Pinpoint the cell where the given text exists, returning its (X, Y) midpoint coordinate. 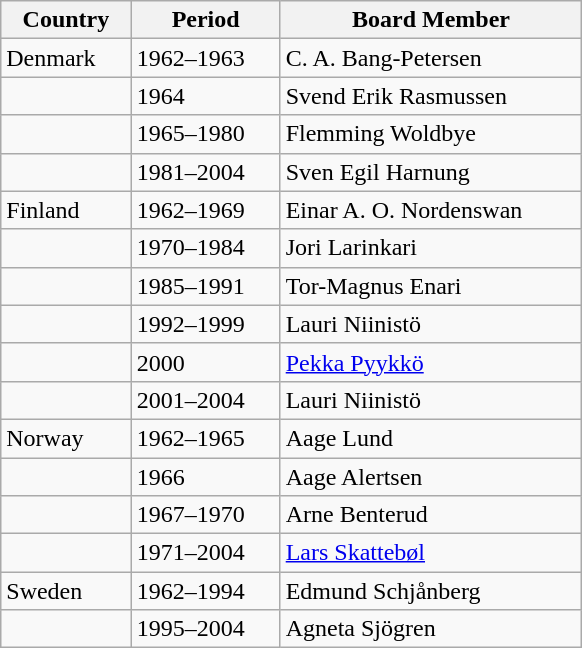
1985–1991 (206, 286)
1964 (206, 96)
Aage Alertsen (431, 477)
Tor-Magnus Enari (431, 286)
1962–1963 (206, 58)
Norway (66, 438)
1962–1965 (206, 438)
1981–2004 (206, 172)
Flemming Woldbye (431, 134)
1992–1999 (206, 324)
Country (66, 20)
Edmund Schjånberg (431, 591)
Board Member (431, 20)
Jori Larinkari (431, 248)
Sweden (66, 591)
Denmark (66, 58)
1995–2004 (206, 629)
Pekka Pyykkö (431, 362)
Sven Egil Harnung (431, 172)
Period (206, 20)
1967–1970 (206, 515)
Finland (66, 210)
Arne Benterud (431, 515)
1962–1969 (206, 210)
1966 (206, 477)
1965–1980 (206, 134)
2000 (206, 362)
C. A. Bang-Petersen (431, 58)
1971–2004 (206, 553)
2001–2004 (206, 400)
1962–1994 (206, 591)
Aage Lund (431, 438)
1970–1984 (206, 248)
Einar A. O. Nordenswan (431, 210)
Lars Skattebøl (431, 553)
Agneta Sjögren (431, 629)
Svend Erik Rasmussen (431, 96)
